Output the [X, Y] coordinate of the center of the cell containing the given text.  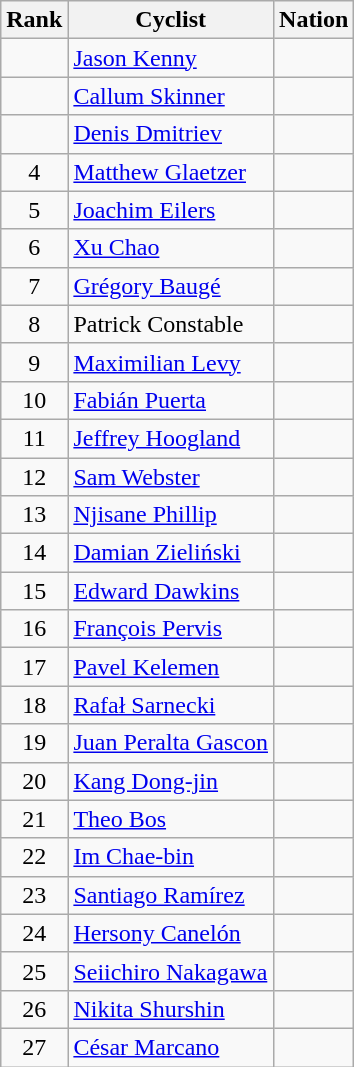
César Marcano [171, 1047]
7 [34, 286]
Cyclist [171, 20]
François Pervis [171, 629]
16 [34, 629]
Maximilian Levy [171, 362]
22 [34, 857]
Grégory Baugé [171, 286]
27 [34, 1047]
Santiago Ramírez [171, 895]
13 [34, 515]
Denis Dmitriev [171, 134]
18 [34, 705]
Pavel Kelemen [171, 667]
Fabián Puerta [171, 400]
Hersony Canelón [171, 933]
Jeffrey Hoogland [171, 438]
Rafał Sarnecki [171, 705]
17 [34, 667]
Damian Zieliński [171, 553]
Xu Chao [171, 248]
6 [34, 248]
5 [34, 210]
Jason Kenny [171, 58]
Sam Webster [171, 477]
24 [34, 933]
Rank [34, 20]
9 [34, 362]
4 [34, 172]
12 [34, 477]
Kang Dong-jin [171, 781]
15 [34, 591]
Juan Peralta Gascon [171, 743]
Im Chae-bin [171, 857]
Patrick Constable [171, 324]
Theo Bos [171, 819]
Seiichiro Nakagawa [171, 971]
11 [34, 438]
10 [34, 400]
Nikita Shurshin [171, 1009]
20 [34, 781]
Edward Dawkins [171, 591]
Njisane Phillip [171, 515]
Joachim Eilers [171, 210]
Matthew Glaetzer [171, 172]
8 [34, 324]
26 [34, 1009]
Callum Skinner [171, 96]
19 [34, 743]
23 [34, 895]
Nation [314, 20]
14 [34, 553]
25 [34, 971]
21 [34, 819]
